Return the (x, y) coordinate for the center point of the cell that contains the specified text.  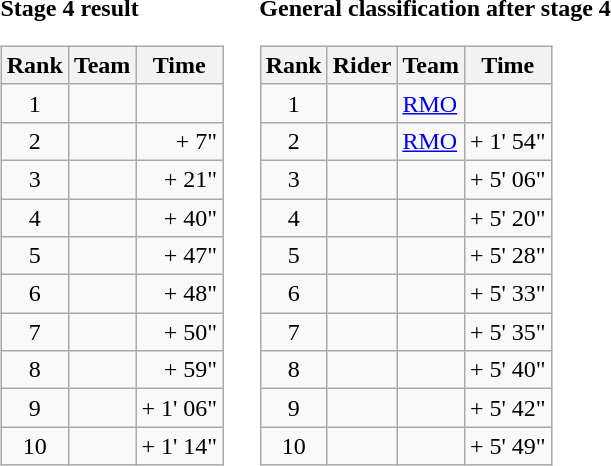
+ 5' 42" (508, 408)
+ 5' 20" (508, 217)
+ 47" (180, 256)
+ 40" (180, 217)
+ 50" (180, 332)
+ 1' 06" (180, 408)
+ 5' 33" (508, 294)
+ 7" (180, 141)
+ 5' 49" (508, 446)
+ 21" (180, 179)
+ 1' 54" (508, 141)
+ 1' 14" (180, 446)
+ 59" (180, 370)
+ 48" (180, 294)
+ 5' 06" (508, 179)
+ 5' 35" (508, 332)
+ 5' 28" (508, 256)
+ 5' 40" (508, 370)
Rider (362, 65)
